Detect which cell encompasses the target text, then output its [X, Y] center coordinate. 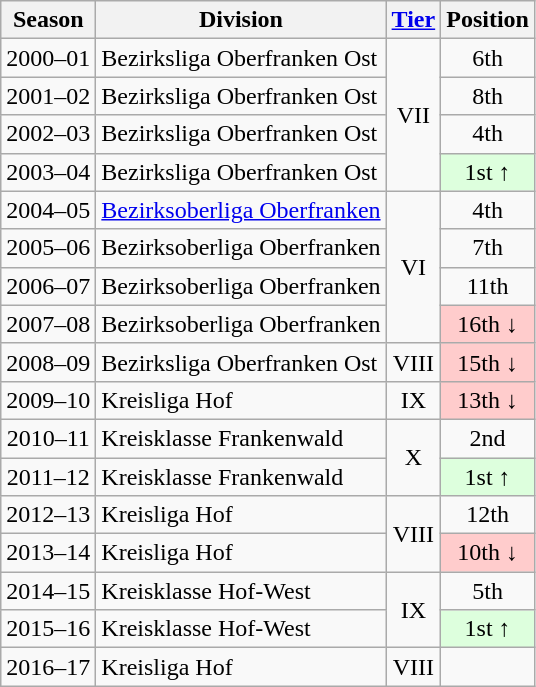
VII [414, 115]
X [414, 457]
2000–01 [48, 58]
VI [414, 267]
Position [488, 20]
2014–15 [48, 591]
2013–14 [48, 553]
2002–03 [48, 134]
11th [488, 286]
Tier [414, 20]
2012–13 [48, 515]
2001–02 [48, 96]
Division [241, 20]
10th ↓ [488, 553]
7th [488, 248]
13th ↓ [488, 400]
2nd [488, 438]
2016–17 [48, 667]
2006–07 [48, 286]
Season [48, 20]
12th [488, 515]
2010–11 [48, 438]
5th [488, 591]
2015–16 [48, 629]
15th ↓ [488, 362]
2004–05 [48, 210]
2008–09 [48, 362]
6th [488, 58]
2005–06 [48, 248]
16th ↓ [488, 324]
2003–04 [48, 172]
2007–08 [48, 324]
2011–12 [48, 477]
8th [488, 96]
2009–10 [48, 400]
